Output the (x, y) coordinate of the center of the cell containing the given text.  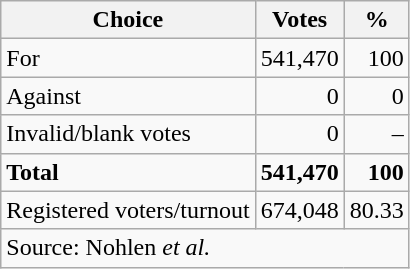
For (128, 58)
Source: Nohlen et al. (205, 248)
% (376, 20)
Invalid/blank votes (128, 134)
Registered voters/turnout (128, 210)
Total (128, 172)
Choice (128, 20)
Against (128, 96)
Votes (300, 20)
– (376, 134)
674,048 (300, 210)
80.33 (376, 210)
